Find where the given text appears and provide that cell's center as (X, Y) coordinate. 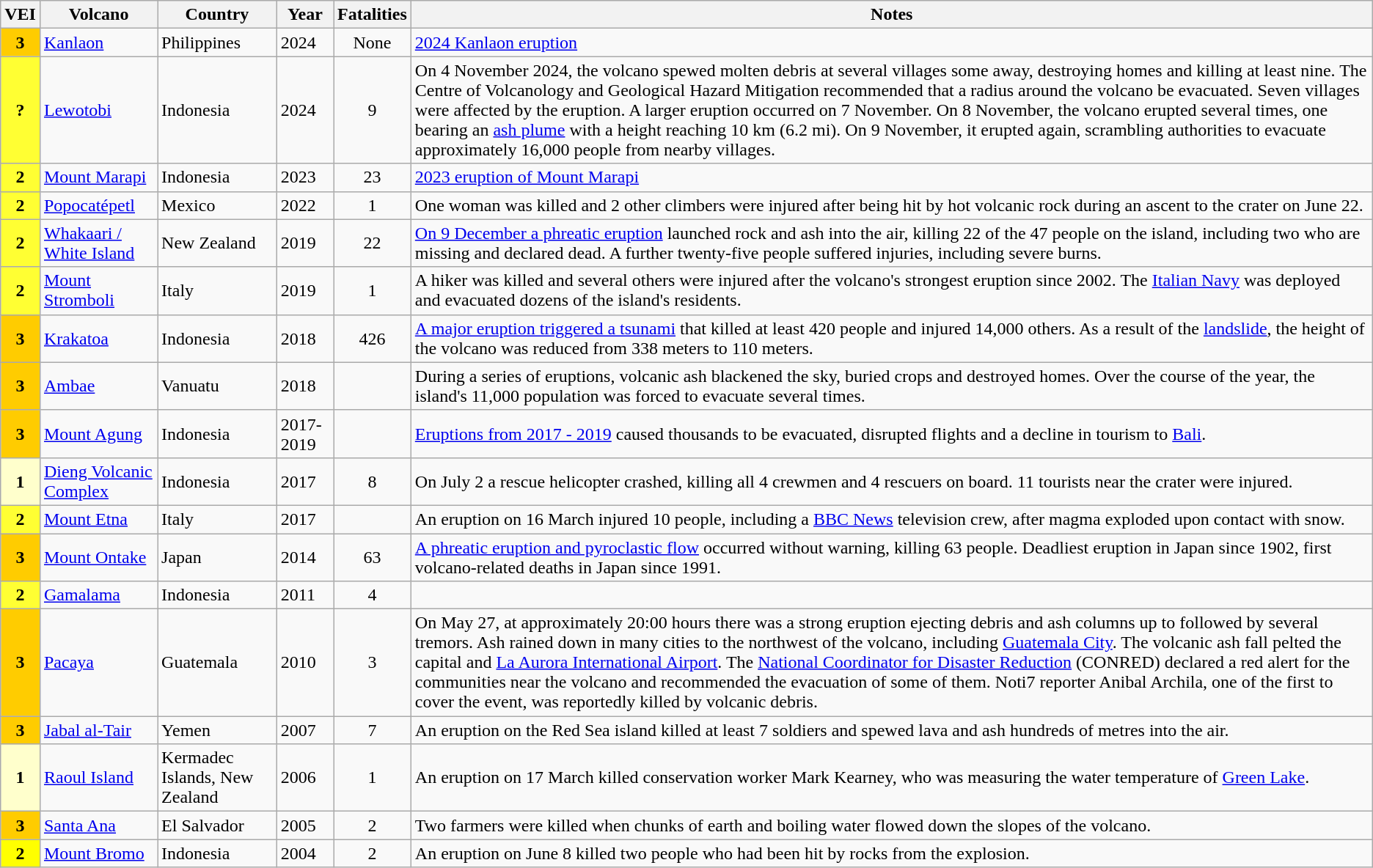
63 (373, 557)
Notes (892, 15)
Yemen (217, 730)
8 (373, 481)
Lewotobi (98, 110)
? (21, 110)
Mount Stromboli (98, 290)
None (373, 43)
Mexico (217, 205)
Guatemala (217, 663)
Two farmers were killed when chunks of earth and boiling water flowed down the slopes of the volcano. (892, 825)
Jabal al-Tair (98, 730)
Popocatépetl (98, 205)
An eruption on the Red Sea island killed at least 7 soldiers and spewed lava and ash hundreds of metres into the air. (892, 730)
2004 (305, 853)
Eruptions from 2017 - 2019 caused thousands to be evacuated, disrupted flights and a decline in tourism to Bali. (892, 434)
2006 (305, 778)
Santa Ana (98, 825)
Year (305, 15)
Volcano (98, 15)
Kermadec Islands, New Zealand (217, 778)
4 (373, 595)
Ambae (98, 386)
2017-2019 (305, 434)
VEI (21, 15)
22 (373, 243)
2010 (305, 663)
7 (373, 730)
An eruption on June 8 killed two people who had been hit by rocks from the explosion. (892, 853)
Fatalities (373, 15)
Japan (217, 557)
9 (373, 110)
2022 (305, 205)
Mount Marapi (98, 177)
Vanuatu (217, 386)
An eruption on 17 March killed conservation worker Mark Kearney, who was measuring the water temperature of Green Lake. (892, 778)
2007 (305, 730)
2005 (305, 825)
2014 (305, 557)
Pacaya (98, 663)
2011 (305, 595)
Country (217, 15)
2023 (305, 177)
Gamalama (98, 595)
One woman was killed and 2 other climbers were injured after being hit by hot volcanic rock during an ascent to the crater on June 22. (892, 205)
On July 2 a rescue helicopter crashed, killing all 4 crewmen and 4 rescuers on board. 11 tourists near the crater were injured. (892, 481)
2024 Kanlaon eruption (892, 43)
Mount Bromo (98, 853)
Mount Etna (98, 519)
El Salvador (217, 825)
Kanlaon (98, 43)
New Zealand (217, 243)
Raoul Island (98, 778)
Whakaari / White Island (98, 243)
Mount Ontake (98, 557)
Mount Agung (98, 434)
426 (373, 339)
An eruption on 16 March injured 10 people, including a BBC News television crew, after magma exploded upon contact with snow. (892, 519)
Dieng Volcanic Complex (98, 481)
2023 eruption of Mount Marapi (892, 177)
Philippines (217, 43)
Krakatoa (98, 339)
23 (373, 177)
